Detect which cell encompasses the target text, then output its [X, Y] center coordinate. 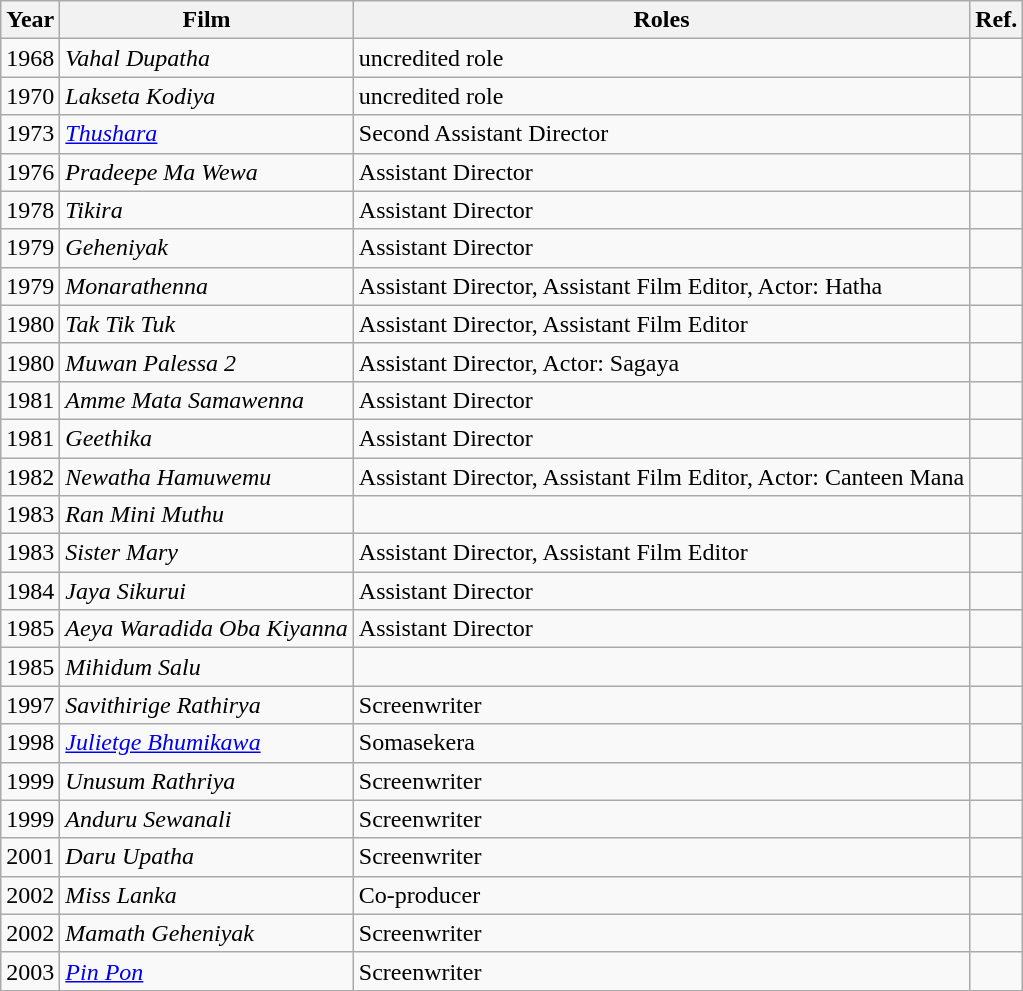
Roles [661, 20]
Geethika [206, 438]
1997 [30, 705]
Somasekera [661, 743]
1998 [30, 743]
Newatha Hamuwemu [206, 477]
Assistant Director, Actor: Sagaya [661, 362]
Thushara [206, 134]
Pradeepe Ma Wewa [206, 172]
Unusum Rathriya [206, 781]
Tak Tik Tuk [206, 324]
Film [206, 20]
1978 [30, 210]
Monarathenna [206, 286]
1973 [30, 134]
Ref. [996, 20]
Muwan Palessa 2 [206, 362]
Geheniyak [206, 248]
Daru Upatha [206, 857]
Second Assistant Director [661, 134]
Anduru Sewanali [206, 819]
Assistant Director, Assistant Film Editor, Actor: Canteen Mana [661, 477]
Year [30, 20]
2001 [30, 857]
Lakseta Kodiya [206, 96]
Jaya Sikurui [206, 591]
Mamath Geheniyak [206, 933]
Pin Pon [206, 971]
2003 [30, 971]
1968 [30, 58]
Aeya Waradida Oba Kiyanna [206, 629]
Amme Mata Samawenna [206, 400]
Ran Mini Muthu [206, 515]
1984 [30, 591]
Co-producer [661, 895]
Savithirige Rathirya [206, 705]
Assistant Director, Assistant Film Editor, Actor: Hatha [661, 286]
1976 [30, 172]
Vahal Dupatha [206, 58]
Miss Lanka [206, 895]
Tikira [206, 210]
1982 [30, 477]
1970 [30, 96]
Julietge Bhumikawa [206, 743]
Sister Mary [206, 553]
Mihidum Salu [206, 667]
